From the cell containing the given text, extract its center point as (X, Y) coordinate. 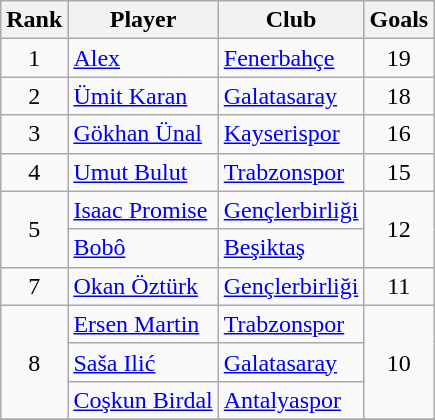
Alex (143, 58)
12 (399, 229)
18 (399, 96)
Isaac Promise (143, 210)
Goals (399, 20)
7 (34, 286)
Okan Öztürk (143, 286)
3 (34, 134)
Umut Bulut (143, 172)
19 (399, 58)
Coşkun Birdal (143, 400)
2 (34, 96)
16 (399, 134)
Kayserispor (291, 134)
Saša Ilić (143, 362)
Bobô (143, 248)
10 (399, 362)
Gökhan Ünal (143, 134)
4 (34, 172)
Ümit Karan (143, 96)
Beşiktaş (291, 248)
15 (399, 172)
Ersen Martin (143, 324)
8 (34, 362)
11 (399, 286)
Player (143, 20)
1 (34, 58)
Antalyaspor (291, 400)
Club (291, 20)
Rank (34, 20)
5 (34, 229)
Fenerbahçe (291, 58)
